Output the (x, y) coordinate of the center of the cell containing the given text.  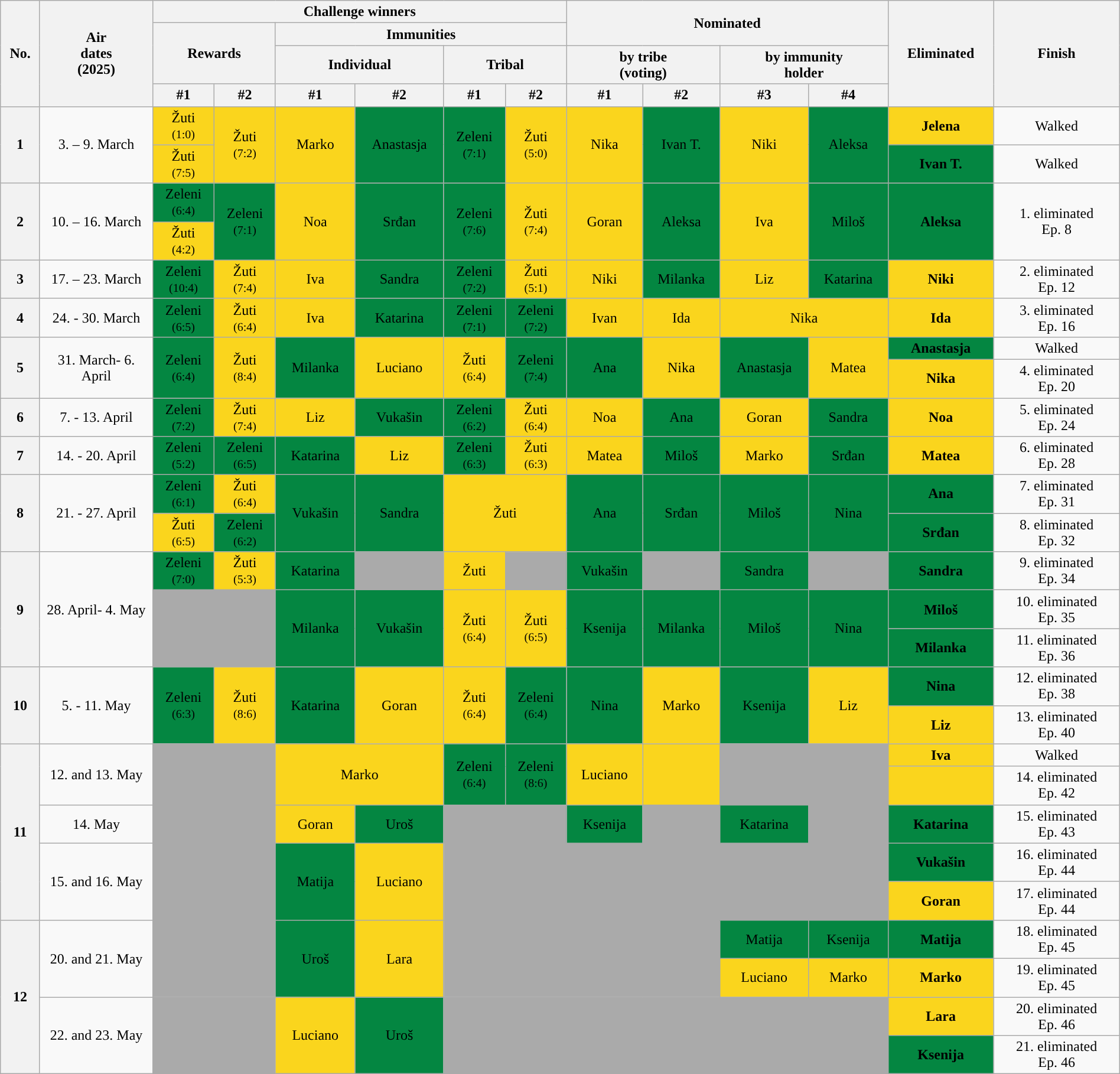
21. - 27. April (96, 513)
Zeleni(7:0) (183, 571)
8 (20, 513)
12. eliminatedEp. 38 (1056, 686)
19. eliminatedEp. 45 (1056, 977)
6. eliminatedEp. 28 (1056, 456)
9. eliminatedEp. 34 (1056, 571)
Žuti(5:0) (536, 145)
Žuti(4:2) (183, 241)
#3 (764, 95)
Individual (359, 65)
5. - 11. May (96, 705)
20. eliminated Ep. 46 (1056, 1016)
11. eliminatedEp. 36 (1056, 647)
9 (20, 610)
13. eliminatedEp. 40 (1056, 724)
24. - 30. March (96, 318)
5 (20, 367)
No. (20, 53)
Žuti(8:6) (245, 705)
22. and 23. May (96, 1036)
20. and 21. May (96, 958)
18. eliminatedEp. 45 (1056, 939)
Rewards (214, 53)
11 (20, 832)
Challenge winners (359, 12)
Ivan (605, 318)
Eliminated (940, 53)
Zeleni(10:4) (183, 279)
Immunities (421, 34)
Žuti(8:4) (245, 367)
by tribe (voting) (643, 65)
Žuti(1:0) (183, 125)
8. eliminatedEp. 32 (1056, 533)
Airdates(2025) (96, 53)
Zeleni(8:6) (536, 774)
7 (20, 456)
28. April- 4. May (96, 610)
17. eliminatedEp. 44 (1056, 900)
15. and 16. May (96, 881)
by immunity holder (805, 65)
2. eliminatedEp. 12 (1056, 279)
16. eliminatedEp. 44 (1056, 863)
Tribal (505, 65)
#4 (848, 95)
21. eliminated Ep. 46 (1056, 1055)
14. - 20. April (96, 456)
10. eliminatedEp. 35 (1056, 610)
Zeleni(7:4) (536, 367)
Nominated (727, 23)
14. eliminatedEp. 42 (1056, 786)
Žuti(5:3) (245, 571)
Žuti(6:3) (536, 456)
7. eliminatedEp. 31 (1056, 494)
10 (20, 705)
12. and 13. May (96, 774)
3. – 9. March (96, 145)
4 (20, 318)
4. eliminatedEp. 20 (1056, 378)
31. March- 6. April (96, 367)
12 (20, 997)
1. eliminatedEp. 8 (1056, 222)
17. – 23. March (96, 279)
5. eliminatedEp. 24 (1056, 417)
2 (20, 222)
Finish (1056, 53)
6 (20, 417)
Jelena (940, 125)
7. - 13. April (96, 417)
1 (20, 145)
3 (20, 279)
Žuti(7:5) (183, 164)
Žuti(7:2) (245, 145)
Zeleni(7:6) (474, 222)
15. eliminatedEp. 43 (1056, 824)
Zeleni(5:2) (183, 456)
3. eliminatedEp. 16 (1056, 318)
10. – 16. March (96, 222)
Žuti(5:1) (536, 279)
Zeleni(6:1) (183, 494)
14. May (96, 824)
